Pinpoint the cell where the given text exists, returning its (x, y) midpoint coordinate. 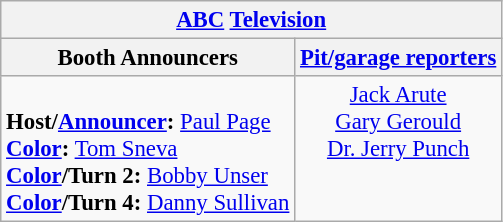
Booth Announcers (148, 58)
Pit/garage reporters (398, 58)
ABC Television (252, 20)
Host/Announcer: Paul Page Color: Tom Sneva Color/Turn 2: Bobby Unser Color/Turn 4: Danny Sullivan (148, 149)
Jack AruteGary GerouldDr. Jerry Punch (398, 149)
